For the text-containing cell, return its midpoint in (X, Y) coordinate format. 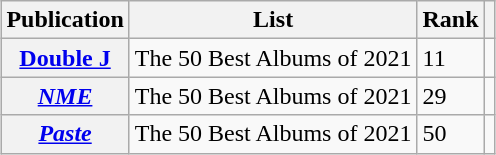
29 (450, 96)
Double J (65, 58)
Rank (450, 20)
Paste (65, 134)
List (273, 20)
50 (450, 134)
Publication (65, 20)
11 (450, 58)
NME (65, 96)
